Determine the (X, Y) coordinate at the center of the cell enclosing the given text.  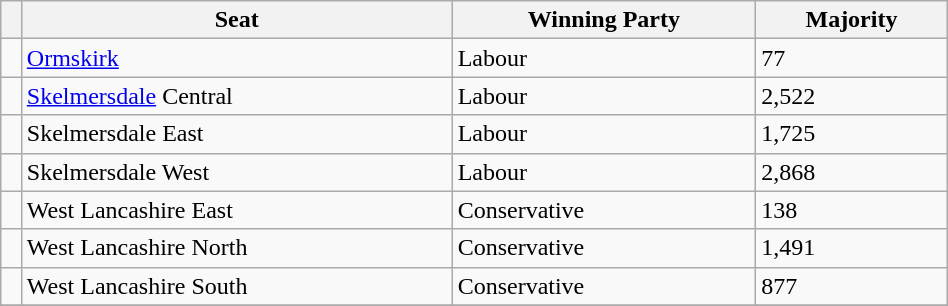
Seat (236, 20)
1,491 (852, 248)
Ormskirk (236, 58)
2,868 (852, 172)
Skelmersdale West (236, 172)
West Lancashire South (236, 286)
Majority (852, 20)
877 (852, 286)
West Lancashire North (236, 248)
West Lancashire East (236, 210)
138 (852, 210)
Winning Party (604, 20)
77 (852, 58)
Skelmersdale East (236, 134)
1,725 (852, 134)
2,522 (852, 96)
Skelmersdale Central (236, 96)
